Output the (X, Y) coordinate of the center of the cell containing the given text.  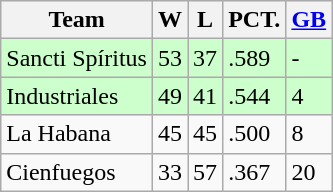
PCT. (254, 20)
53 (170, 58)
Sancti Spíritus (77, 58)
La Habana (77, 134)
L (206, 20)
37 (206, 58)
- (309, 58)
Industriales (77, 96)
Cienfuegos (77, 172)
57 (206, 172)
W (170, 20)
20 (309, 172)
Team (77, 20)
33 (170, 172)
.544 (254, 96)
41 (206, 96)
.589 (254, 58)
4 (309, 96)
49 (170, 96)
GB (309, 20)
8 (309, 134)
.500 (254, 134)
.367 (254, 172)
